Scan for the cell matching the given text and deliver its [X, Y] coordinate at center. 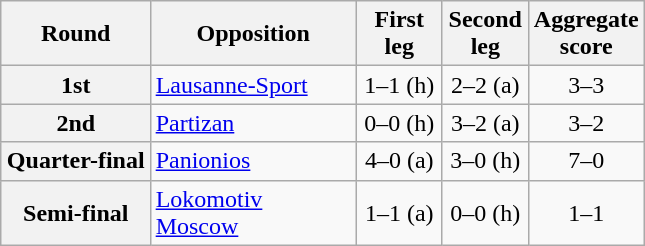
Lausanne-Sport [253, 85]
3–0 (h) [485, 161]
Second leg [485, 34]
1st [76, 85]
Quarter-final [76, 161]
First leg [399, 34]
1–1 (a) [399, 212]
Partizan [253, 123]
Semi-final [76, 212]
1–1 [586, 212]
1–1 (h) [399, 85]
2nd [76, 123]
Round [76, 34]
4–0 (a) [399, 161]
3–3 [586, 85]
3–2 (a) [485, 123]
7–0 [586, 161]
Lokomotiv Moscow [253, 212]
3–2 [586, 123]
Opposition [253, 34]
Aggregate score [586, 34]
Panionios [253, 161]
2–2 (a) [485, 85]
